Detect which cell encompasses the target text, then output its (x, y) center coordinate. 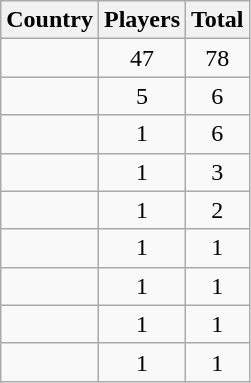
3 (218, 172)
5 (142, 96)
47 (142, 58)
78 (218, 58)
Total (218, 20)
Players (142, 20)
Country (50, 20)
2 (218, 210)
